Search for the cell housing the specified text and yield its [x, y] center coordinate. 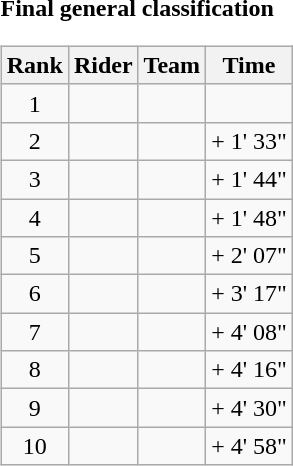
+ 1' 48" [250, 217]
+ 4' 08" [250, 332]
3 [34, 179]
+ 1' 33" [250, 141]
4 [34, 217]
5 [34, 256]
+ 4' 16" [250, 370]
9 [34, 408]
+ 4' 58" [250, 446]
2 [34, 141]
Team [172, 65]
6 [34, 294]
+ 2' 07" [250, 256]
8 [34, 370]
Rider [103, 65]
10 [34, 446]
Time [250, 65]
Rank [34, 65]
+ 1' 44" [250, 179]
1 [34, 103]
7 [34, 332]
+ 4' 30" [250, 408]
+ 3' 17" [250, 294]
